From the cell containing the given text, extract its center point as (x, y) coordinate. 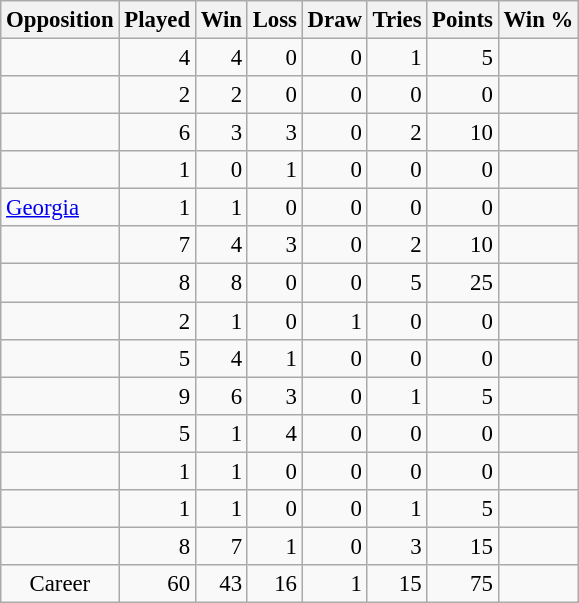
Georgia (60, 208)
Opposition (60, 20)
60 (157, 584)
9 (157, 396)
75 (462, 584)
43 (221, 584)
Loss (274, 20)
Draw (334, 20)
Points (462, 20)
Played (157, 20)
Win (221, 20)
25 (462, 283)
Tries (397, 20)
16 (274, 584)
Win % (538, 20)
Career (60, 584)
